Return [X, Y] of the center of cell containing provided text 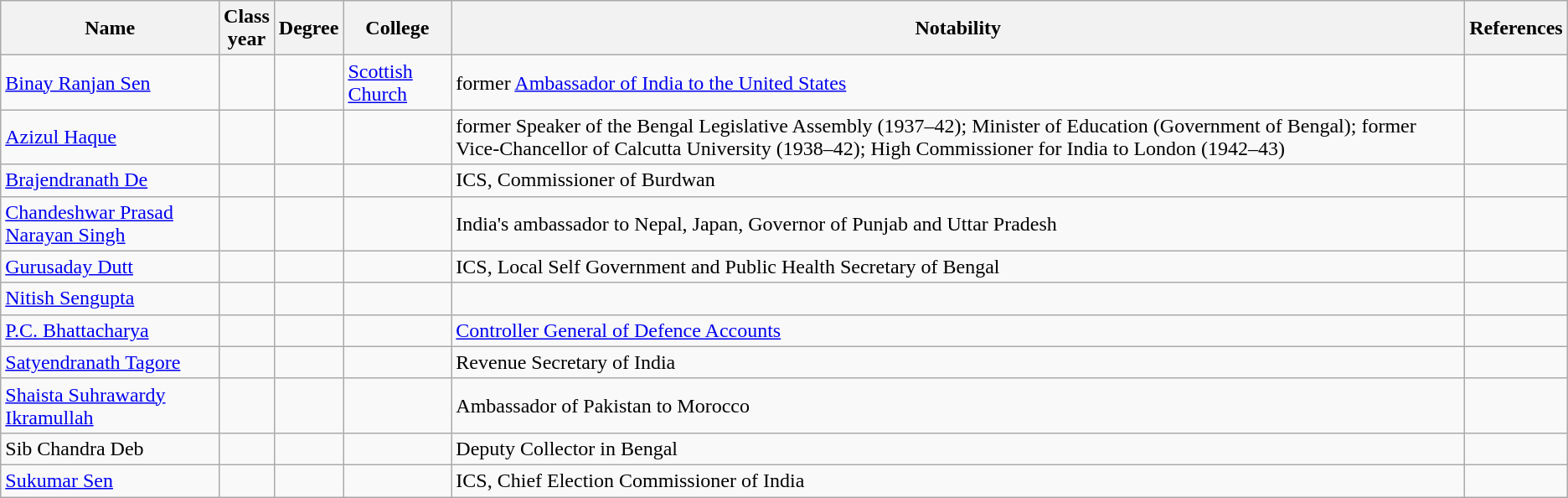
Chandeshwar Prasad Narayan Singh [111, 223]
ICS, Commissioner of Burdwan [958, 180]
Notability [958, 29]
Revenue Secretary of India [958, 362]
India's ambassador to Nepal, Japan, Governor of Punjab and Uttar Pradesh [958, 223]
College [397, 29]
Satyendranath Tagore [111, 362]
Brajendranath De [111, 180]
Binay Ranjan Sen [111, 82]
Gurusaday Dutt [111, 267]
former Ambassador of India to the United States [958, 82]
Shaista Suhrawardy Ikramullah [111, 406]
ICS, Chief Election Commissioner of India [958, 480]
Nitish Sengupta [111, 298]
Name [111, 29]
Deputy Collector in Bengal [958, 449]
Classyear [247, 29]
Sib Chandra Deb [111, 449]
Controller General of Defence Accounts [958, 330]
Ambassador of Pakistan to Morocco [958, 406]
References [1516, 29]
Degree [308, 29]
Sukumar Sen [111, 480]
P.C. Bhattacharya [111, 330]
Scottish Church [397, 82]
ICS, Local Self Government and Public Health Secretary of Bengal [958, 267]
Azizul Haque [111, 137]
